Detect which cell encompasses the target text, then output its [X, Y] center coordinate. 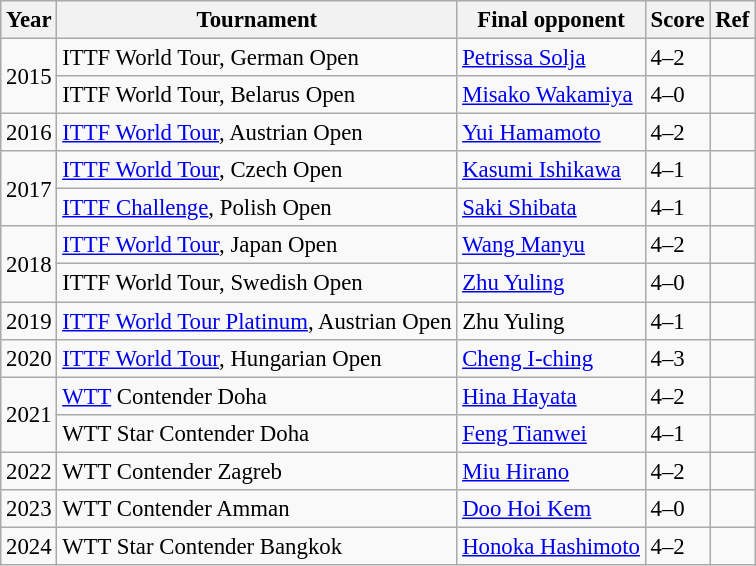
Petrissa Solja [551, 58]
2022 [29, 471]
2015 [29, 76]
2017 [29, 188]
Doo Hoi Kem [551, 509]
Ref [732, 20]
4–3 [678, 358]
2023 [29, 509]
WTT Contender Amman [257, 509]
Final opponent [551, 20]
WTT Contender Doha [257, 396]
Score [678, 20]
Cheng I-ching [551, 358]
Honoka Hashimoto [551, 546]
WTT Star Contender Bangkok [257, 546]
ITTF World Tour, German Open [257, 58]
Tournament [257, 20]
2020 [29, 358]
Year [29, 20]
Wang Manyu [551, 245]
ITTF World Tour, Austrian Open [257, 133]
2018 [29, 264]
Miu Hirano [551, 471]
ITTF World Tour, Belarus Open [257, 95]
ITTF World Tour, Swedish Open [257, 283]
ITTF World Tour, Hungarian Open [257, 358]
Kasumi Ishikawa [551, 170]
WTT Contender Zagreb [257, 471]
2019 [29, 321]
WTT Star Contender Doha [257, 433]
ITTF World Tour, Japan Open [257, 245]
Yui Hamamoto [551, 133]
2021 [29, 414]
ITTF World Tour, Czech Open [257, 170]
Hina Hayata [551, 396]
2016 [29, 133]
ITTF World Tour Platinum, Austrian Open [257, 321]
Saki Shibata [551, 208]
ITTF Challenge, Polish Open [257, 208]
Feng Tianwei [551, 433]
2024 [29, 546]
Misako Wakamiya [551, 95]
